Return the (X, Y) coordinate for the center point of the cell that contains the specified text.  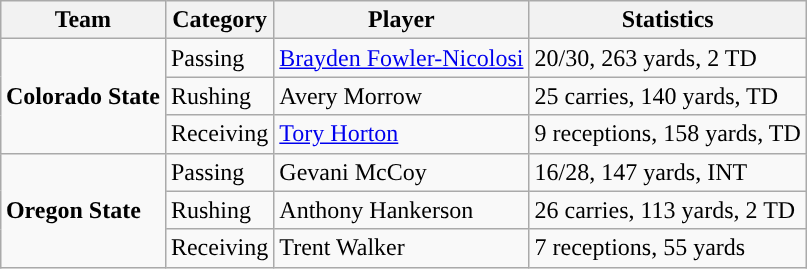
Player (402, 20)
Category (219, 20)
Brayden Fowler-Nicolosi (402, 58)
7 receptions, 55 yards (668, 248)
Trent Walker (402, 248)
9 receptions, 158 yards, TD (668, 134)
16/28, 147 yards, INT (668, 172)
20/30, 263 yards, 2 TD (668, 58)
Gevani McCoy (402, 172)
Oregon State (82, 210)
26 carries, 113 yards, 2 TD (668, 210)
25 carries, 140 yards, TD (668, 96)
Tory Horton (402, 134)
Statistics (668, 20)
Avery Morrow (402, 96)
Team (82, 20)
Anthony Hankerson (402, 210)
Colorado State (82, 96)
